From the cell containing the given text, extract its center point as [x, y] coordinate. 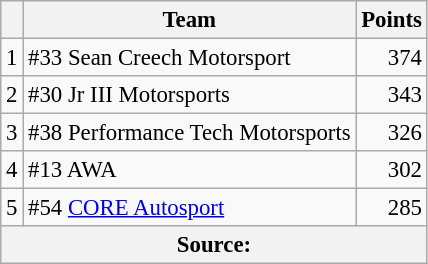
343 [392, 95]
#38 Performance Tech Motorsports [190, 133]
3 [12, 133]
4 [12, 170]
302 [392, 170]
#33 Sean Creech Motorsport [190, 58]
Source: [214, 245]
Points [392, 20]
Team [190, 20]
326 [392, 133]
1 [12, 58]
#13 AWA [190, 170]
#54 CORE Autosport [190, 208]
374 [392, 58]
5 [12, 208]
#30 Jr III Motorsports [190, 95]
285 [392, 208]
2 [12, 95]
